Output the [x, y] coordinate of the center of the cell containing the given text.  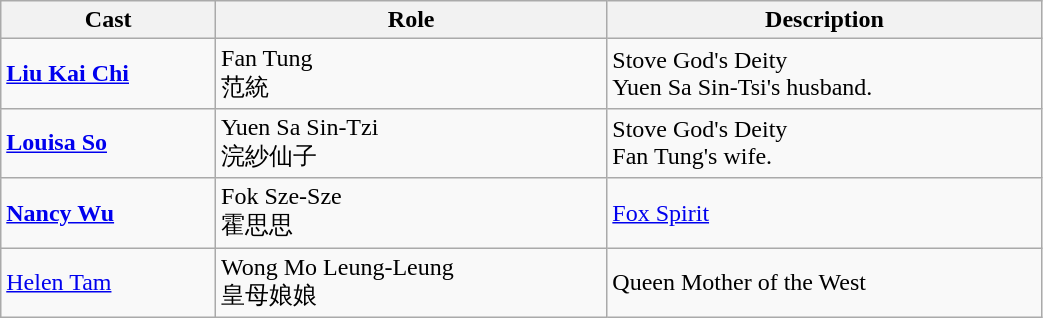
Nancy Wu [108, 213]
Fox Spirit [824, 213]
Louisa So [108, 143]
Fok Sze-Sze 霍思思 [412, 213]
Queen Mother of the West [824, 283]
Stove God's Deity Fan Tung's wife. [824, 143]
Yuen Sa Sin-Tzi 浣紗仙子 [412, 143]
Cast [108, 20]
Liu Kai Chi [108, 74]
Description [824, 20]
Fan Tung 范統 [412, 74]
Role [412, 20]
Helen Tam [108, 283]
Stove God's Deity Yuen Sa Sin-Tsi's husband. [824, 74]
Wong Mo Leung-Leung 皇母娘娘 [412, 283]
